From the cell containing the given text, extract its center point as (x, y) coordinate. 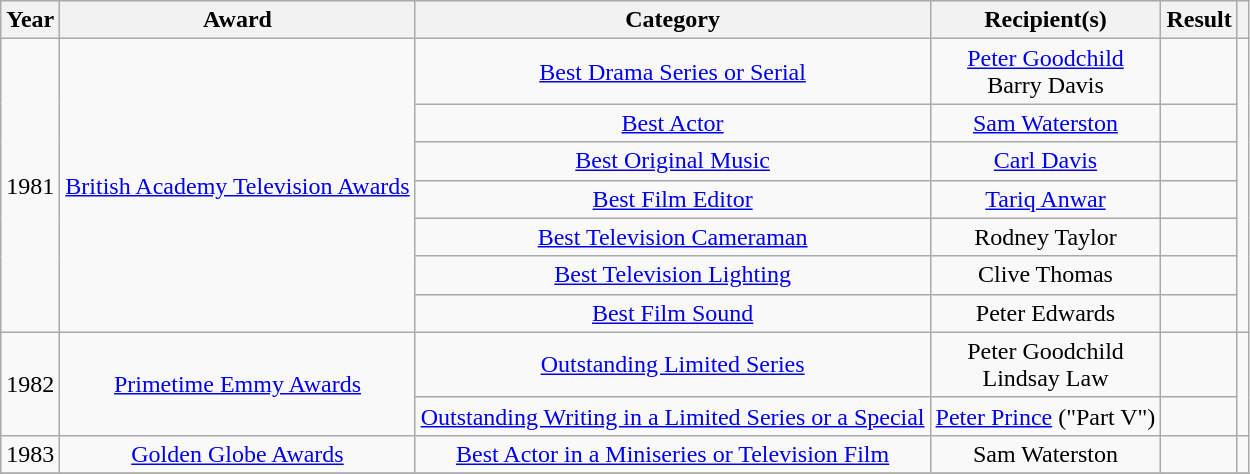
Tariq Anwar (1046, 199)
1981 (30, 186)
Best Film Sound (672, 313)
Best Actor in a Miniseries or Television Film (672, 454)
Year (30, 20)
Peter Goodchild Lindsay Law (1046, 364)
Best Television Cameraman (672, 237)
Outstanding Writing in a Limited Series or a Special (672, 416)
Result (1199, 20)
Best Drama Series or Serial (672, 72)
Best Television Lighting (672, 275)
Peter Goodchild Barry Davis (1046, 72)
Clive Thomas (1046, 275)
1983 (30, 454)
Recipient(s) (1046, 20)
Best Film Editor (672, 199)
Primetime Emmy Awards (238, 384)
Outstanding Limited Series (672, 364)
1982 (30, 384)
Category (672, 20)
British Academy Television Awards (238, 186)
Best Actor (672, 123)
Carl Davis (1046, 161)
Peter Edwards (1046, 313)
Rodney Taylor (1046, 237)
Golden Globe Awards (238, 454)
Award (238, 20)
Peter Prince ("Part V") (1046, 416)
Best Original Music (672, 161)
